Provide the (x, y) coordinate of the cell's center where the given text is located.  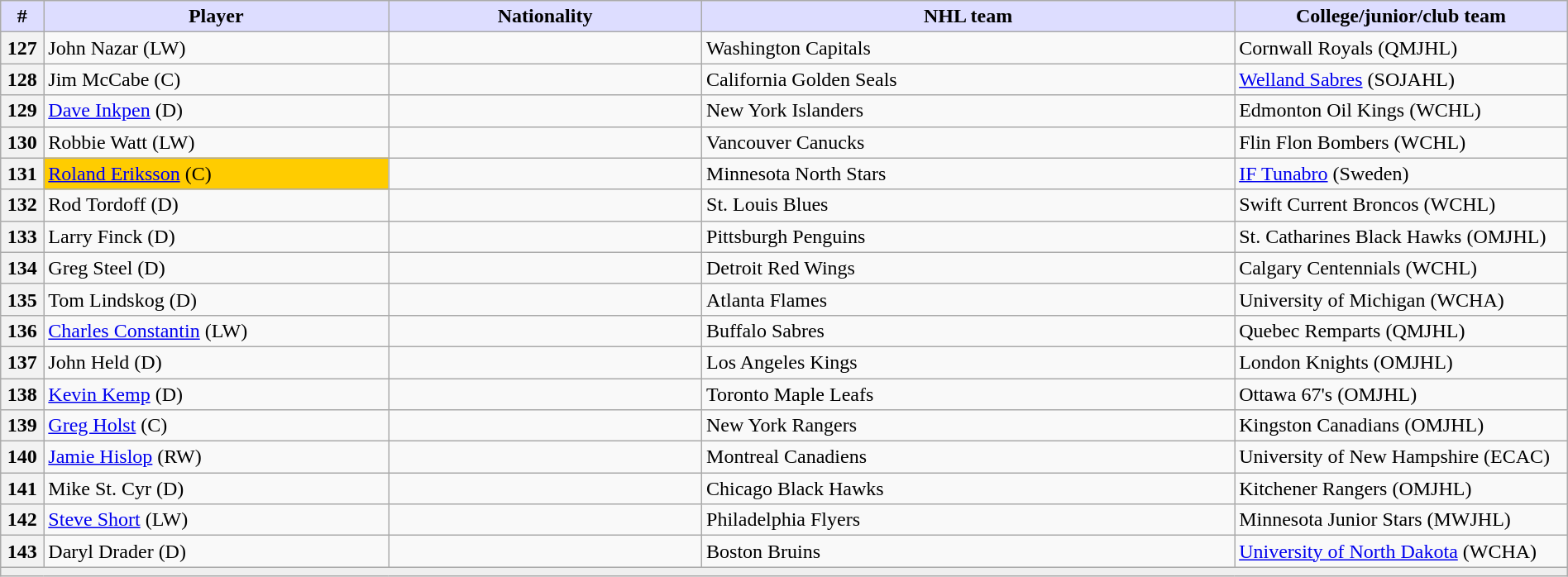
California Golden Seals (968, 79)
135 (22, 299)
134 (22, 268)
Detroit Red Wings (968, 268)
Edmonton Oil Kings (WCHL) (1401, 111)
143 (22, 551)
131 (22, 174)
College/junior/club team (1401, 17)
Minnesota Junior Stars (MWJHL) (1401, 520)
Greg Steel (D) (217, 268)
New York Rangers (968, 426)
NHL team (968, 17)
Boston Bruins (968, 551)
Chicago Black Hawks (968, 489)
IF Tunabro (Sweden) (1401, 174)
John Held (D) (217, 362)
Roland Eriksson (C) (217, 174)
University of North Dakota (WCHA) (1401, 551)
Swift Current Broncos (WCHL) (1401, 205)
Washington Capitals (968, 48)
132 (22, 205)
John Nazar (LW) (217, 48)
Montreal Canadiens (968, 457)
Greg Holst (C) (217, 426)
Tom Lindskog (D) (217, 299)
Atlanta Flames (968, 299)
130 (22, 142)
Calgary Centennials (WCHL) (1401, 268)
Charles Constantin (LW) (217, 331)
Nationality (546, 17)
Cornwall Royals (QMJHL) (1401, 48)
Vancouver Canucks (968, 142)
Daryl Drader (D) (217, 551)
University of New Hampshire (ECAC) (1401, 457)
Ottawa 67's (OMJHL) (1401, 394)
Pittsburgh Penguins (968, 236)
133 (22, 236)
Philadelphia Flyers (968, 520)
136 (22, 331)
Dave Inkpen (D) (217, 111)
Minnesota North Stars (968, 174)
Mike St. Cyr (D) (217, 489)
Toronto Maple Leafs (968, 394)
University of Michigan (WCHA) (1401, 299)
Player (217, 17)
Flin Flon Bombers (WCHL) (1401, 142)
Jim McCabe (C) (217, 79)
Kingston Canadians (OMJHL) (1401, 426)
St. Catharines Black Hawks (OMJHL) (1401, 236)
140 (22, 457)
142 (22, 520)
139 (22, 426)
138 (22, 394)
New York Islanders (968, 111)
Kevin Kemp (D) (217, 394)
Welland Sabres (SOJAHL) (1401, 79)
Quebec Remparts (QMJHL) (1401, 331)
Steve Short (LW) (217, 520)
London Knights (OMJHL) (1401, 362)
Robbie Watt (LW) (217, 142)
Jamie Hislop (RW) (217, 457)
Larry Finck (D) (217, 236)
Los Angeles Kings (968, 362)
141 (22, 489)
Kitchener Rangers (OMJHL) (1401, 489)
Buffalo Sabres (968, 331)
128 (22, 79)
St. Louis Blues (968, 205)
# (22, 17)
129 (22, 111)
137 (22, 362)
127 (22, 48)
Rod Tordoff (D) (217, 205)
